Locate the cell with the specified text and output its [X, Y] center coordinate. 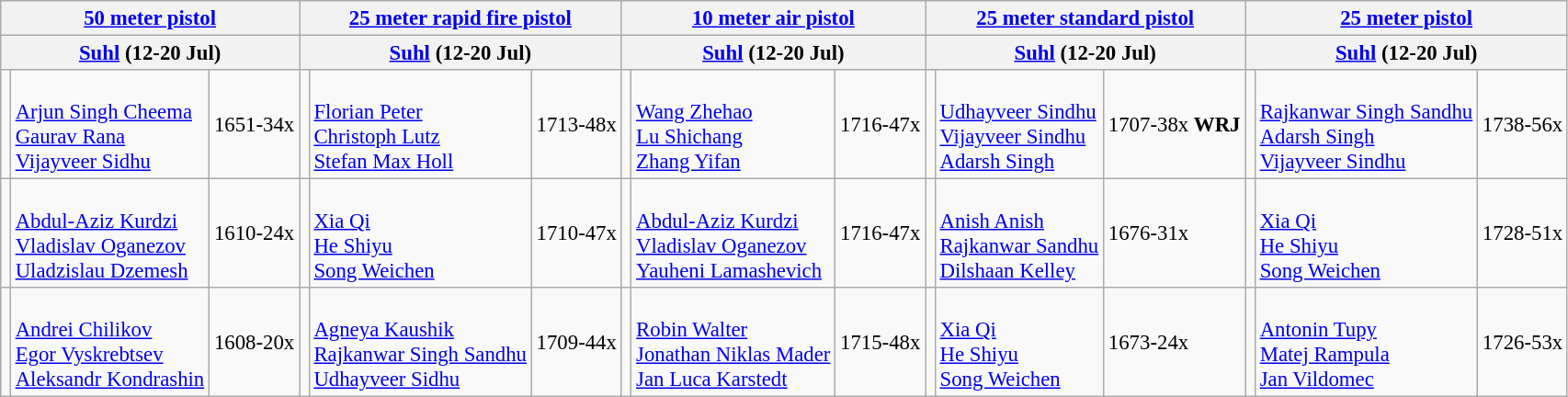
1738-56x [1523, 125]
Florian PeterChristoph LutzStefan Max Holl [420, 125]
1709-44x [576, 342]
Abdul-Aziz KurdziVladislav OganezovYauheni Lamashevich [733, 233]
Rajkanwar Singh SandhuAdarsh SinghVijayveer Sindhu [1366, 125]
1715-48x [881, 342]
1728-51x [1523, 233]
50 meter pistol [151, 18]
Anish AnishRajkanwar SandhuDilshaan Kelley [1018, 233]
1676-31x [1175, 233]
1608-20x [255, 342]
1710-47x [576, 233]
Antonin TupyMatej RampulaJan Vildomec [1366, 342]
1726-53x [1523, 342]
Andrei ChilikovEgor VyskrebtsevAleksandr Kondrashin [109, 342]
Wang ZhehaoLu ShichangZhang Yifan [733, 125]
Robin WalterJonathan Niklas MaderJan Luca Karstedt [733, 342]
1713-48x [576, 125]
25 meter rapid fire pistol [461, 18]
Abdul-Aziz KurdziVladislav OganezovUladzislau Dzemesh [109, 233]
25 meter pistol [1406, 18]
1610-24x [255, 233]
1673-24x [1175, 342]
10 meter air pistol [773, 18]
Udhayveer SindhuVijayveer SindhuAdarsh Singh [1018, 125]
1651-34x [255, 125]
25 meter standard pistol [1085, 18]
Agneya KaushikRajkanwar Singh SandhuUdhayveer Sidhu [420, 342]
1707-38x WRJ [1175, 125]
Arjun Singh CheemaGaurav RanaVijayveer Sidhu [109, 125]
